From the cell containing the given text, extract its center point as (x, y) coordinate. 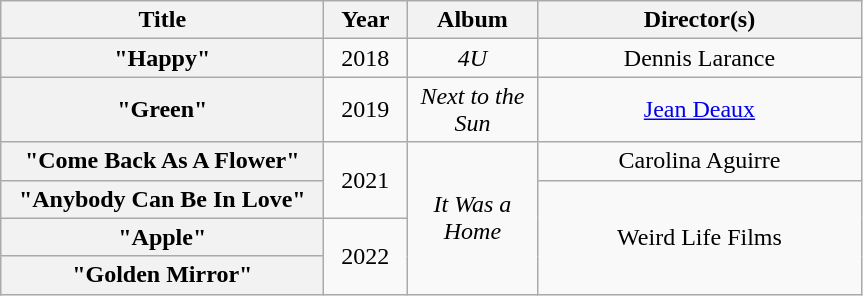
2019 (366, 110)
4U (472, 58)
Weird Life Films (700, 237)
"Green" (162, 110)
It Was a Home (472, 218)
2021 (366, 180)
"Happy" (162, 58)
Jean Deaux (700, 110)
Dennis Larance (700, 58)
2022 (366, 256)
Title (162, 20)
"Come Back As A Flower" (162, 161)
Year (366, 20)
Director(s) (700, 20)
Carolina Aguirre (700, 161)
2018 (366, 58)
Album (472, 20)
"Apple" (162, 237)
Next to the Sun (472, 110)
"Golden Mirror" (162, 275)
"Anybody Can Be In Love" (162, 199)
